Return the (X, Y) coordinate for the center point of the cell that contains the specified text.  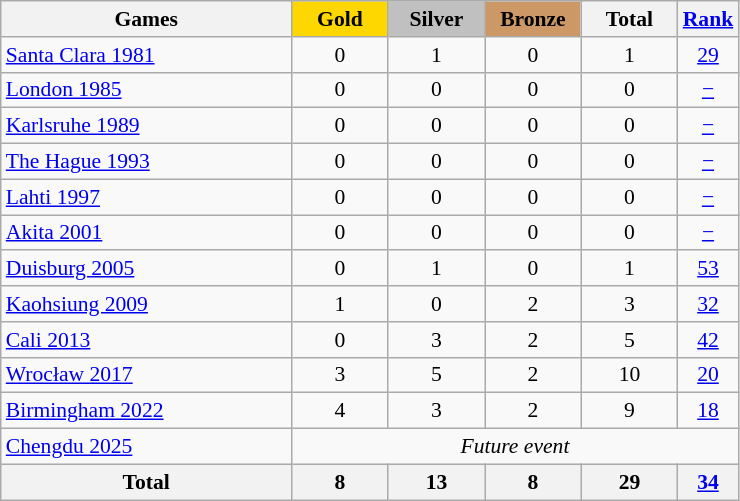
32 (708, 304)
Future event (516, 447)
42 (708, 340)
Karlsruhe 1989 (146, 126)
Wrocław 2017 (146, 375)
13 (436, 482)
London 1985 (146, 90)
Cali 2013 (146, 340)
Bronze (534, 19)
10 (630, 375)
20 (708, 375)
Games (146, 19)
Birmingham 2022 (146, 411)
Kaohsiung 2009 (146, 304)
Chengdu 2025 (146, 447)
53 (708, 269)
Santa Clara 1981 (146, 55)
Akita 2001 (146, 233)
The Hague 1993 (146, 162)
Gold (340, 19)
Rank (708, 19)
4 (340, 411)
Lahti 1997 (146, 197)
Silver (436, 19)
34 (708, 482)
9 (630, 411)
18 (708, 411)
Duisburg 2005 (146, 269)
